Return the [X, Y] coordinate for the center point of the cell that contains the specified text.  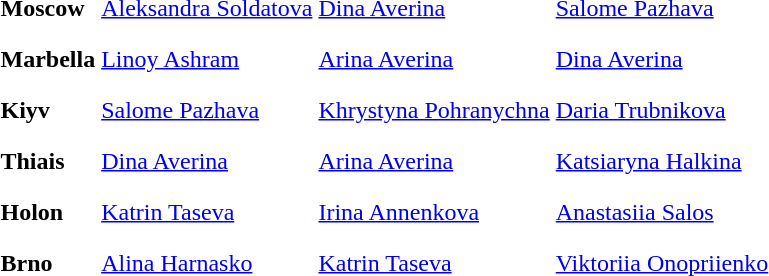
Linoy Ashram [207, 59]
Salome Pazhava [207, 110]
Khrystyna Pohranychna [434, 110]
Dina Averina [207, 161]
Irina Annenkova [434, 212]
Katrin Taseva [207, 212]
